Scan for the cell matching the given text and deliver its (X, Y) coordinate at center. 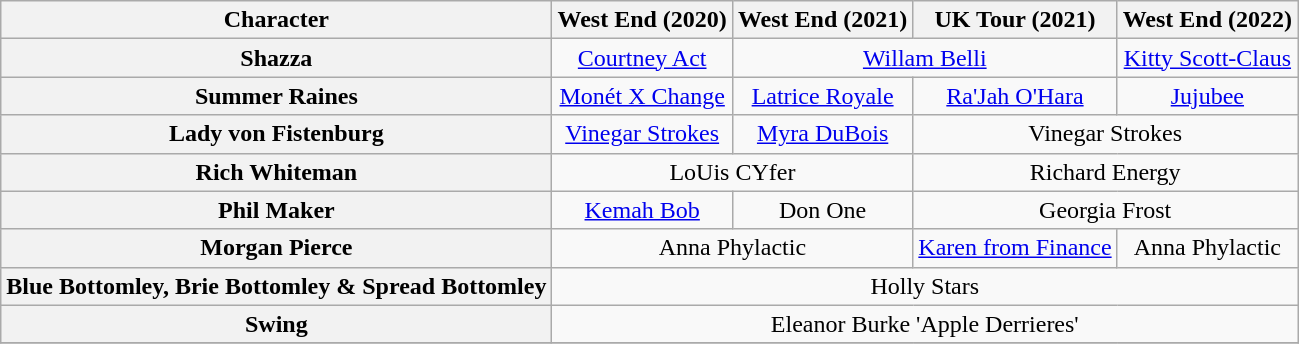
UK Tour (2021) (1015, 20)
Swing (276, 324)
Latrice Royale (822, 96)
West End (2021) (822, 20)
Jujubee (1207, 96)
West End (2020) (642, 20)
Karen from Finance (1015, 248)
Shazza (276, 58)
Morgan Pierce (276, 248)
Blue Bottomley, Brie Bottomley & Spread Bottomley (276, 286)
Phil Maker (276, 210)
Lady von Fistenburg (276, 134)
Ra'Jah O'Hara (1015, 96)
Myra DuBois (822, 134)
Courtney Act (642, 58)
Character (276, 20)
Monét X Change (642, 96)
Holly Stars (925, 286)
Eleanor Burke 'Apple Derrieres' (925, 324)
Richard Energy (1106, 172)
Rich Whiteman (276, 172)
West End (2022) (1207, 20)
Kitty Scott-Claus (1207, 58)
Summer Raines (276, 96)
Willam Belli (924, 58)
LoUis CYfer (732, 172)
Kemah Bob (642, 210)
Don One (822, 210)
Georgia Frost (1106, 210)
